Find where the given text appears and provide that cell's center as [x, y] coordinate. 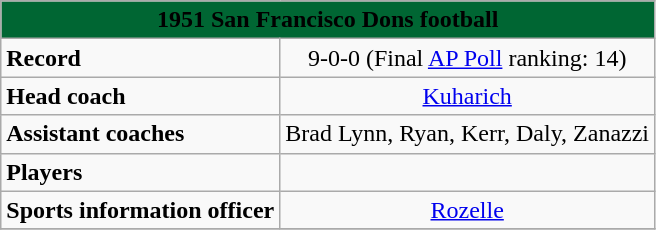
Assistant coaches [140, 134]
Sports information officer [140, 210]
Players [140, 172]
Head coach [140, 96]
Brad Lynn, Ryan, Kerr, Daly, Zanazzi [468, 134]
Rozelle [468, 210]
9-0-0 (Final AP Poll ranking: 14) [468, 58]
Record [140, 58]
1951 San Francisco Dons football [328, 20]
Kuharich [468, 96]
